Scan for the cell matching the given text and deliver its [X, Y] coordinate at center. 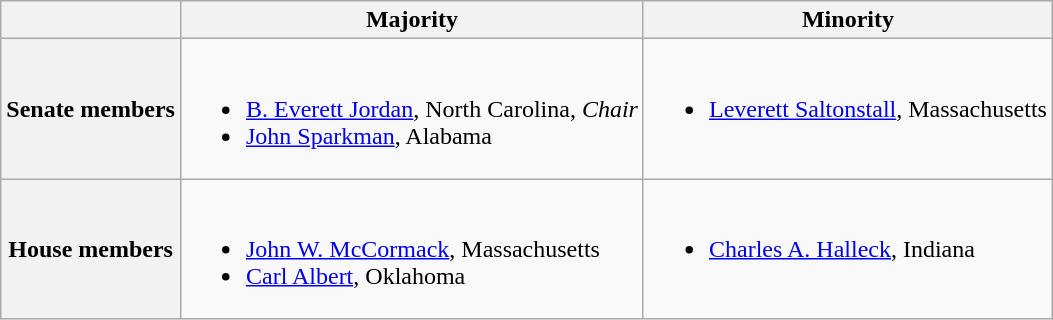
John W. McCormack, MassachusettsCarl Albert, Oklahoma [412, 249]
Minority [848, 20]
B. Everett Jordan, North Carolina, ChairJohn Sparkman, Alabama [412, 109]
Charles A. Halleck, Indiana [848, 249]
Leverett Saltonstall, Massachusetts [848, 109]
Majority [412, 20]
Senate members [91, 109]
House members [91, 249]
